Locate the cell with the specified text and output its (X, Y) center coordinate. 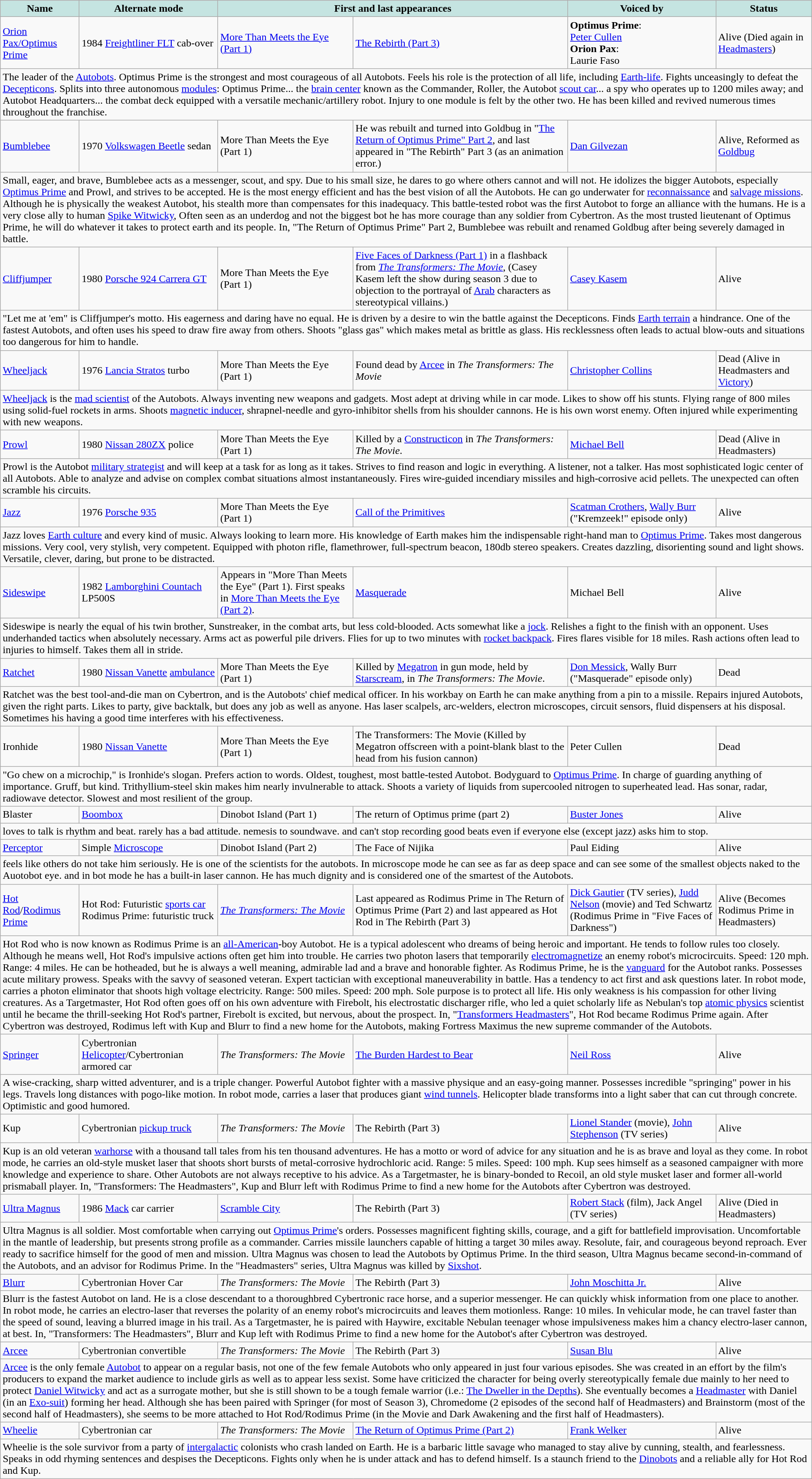
Alive (Died again in Headmasters) (763, 43)
Kup (40, 1128)
The Return of Optimus Prime (Part 2) (461, 1430)
Wheelie (40, 1430)
Frank Welker (642, 1430)
Buster Jones (642, 815)
Susan Blu (642, 1351)
Paul Eiding (642, 848)
Christopher Collins (642, 370)
Cybertronian Hover Car (148, 1282)
The Transformers: The Movie (Killed by Megatron offscreen with a point-blank blast to the head from his fusion cannon) (461, 746)
Optimus Prime: Peter CullenOrion Pax: Laurie Faso (642, 43)
Blaster (40, 815)
Scramble City (285, 1208)
1980 Nissan Vanette (148, 746)
Sideswipe (40, 593)
The return of Optimus prime (part 2) (461, 815)
Cybertronian convertible (148, 1351)
Ratchet (40, 673)
Alive (Died in Headmasters) (763, 1208)
The Burden Hardest to Bear (461, 1054)
1970 Volkswagen Beetle sedan (148, 146)
John Moschitta Jr. (642, 1282)
Orion Pax/Optimus Prime (40, 43)
Alternate mode (148, 9)
Killed by a Constructicon in The Transformers: The Movie. (461, 444)
Wheeljack (40, 370)
Call of the Primitives (461, 512)
Prowl (40, 444)
Dinobot Island (Part 2) (285, 848)
First and last appearances (393, 9)
1982 Lamborghini Countach LP500S (148, 593)
Ironhide (40, 746)
Robert Stack (film), Jack Angel (TV series) (642, 1208)
Dick Gautier (TV series), Judd Nelson (movie) and Ted Schwartz (Rodimus Prime in "Five Faces of Darkness") (642, 910)
1980 Nissan 280ZX police (148, 444)
1976 Porsche 935 (148, 512)
1986 Mack car carrier (148, 1208)
Voiced by (642, 9)
Dinobot Island (Part 1) (285, 815)
Ultra Magnus (40, 1208)
Cybertronian pickup truck (148, 1128)
Casey Kasem (642, 279)
Dan Gilvezan (642, 146)
Arcee (40, 1351)
Cybertronian Helicopter/Cybertronian armored car (148, 1054)
He was rebuilt and turned into Goldbug in "The Return of Optimus Prime" Part 2, and last appeared in "The Rebirth" Part 3 (as an animation error.) (461, 146)
Springer (40, 1054)
Cliffjumper (40, 279)
Dead (Alive in Headmasters and Victory) (763, 370)
Scatman Crothers, Wally Burr ("Kremzeek!" episode only) (642, 512)
Last appeared as Rodimus Prime in The Return of Optimus Prime (Part 2) and last appeared as Hot Rod in The Rebirth (Part 3) (461, 910)
1980 Porsche 924 Carrera GT (148, 279)
Found dead by Arcee in The Transformers: The Movie (461, 370)
Status (763, 9)
Perceptor (40, 848)
1984 Freightliner FLT cab-over (148, 43)
Bumblebee (40, 146)
Name (40, 9)
Masquerade (461, 593)
Alive (Becomes Rodimus Prime in Headmasters) (763, 910)
Boombox (148, 815)
Alive, Reformed as Goldbug (763, 146)
Don Messick, Wally Burr ("Masquerade" episode only) (642, 673)
Lionel Stander (movie), John Stephenson (TV series) (642, 1128)
Appears in "More Than Meets the Eye" (Part 1). First speaks in More Than Meets the Eye (Part 2). (285, 593)
Jazz (40, 512)
Simple Microscope (148, 848)
Killed by Megatron in gun mode, held by Starscream, in The Transformers: The Movie. (461, 673)
Dead (Alive in Headmasters) (763, 444)
Hot Rod: Futuristic sports car Rodimus Prime: futuristic truck (148, 910)
1980 Nissan Vanette ambulance (148, 673)
Peter Cullen (642, 746)
Cybertronian car (148, 1430)
1976 Lancia Stratos turbo (148, 370)
Hot Rod/Rodimus Prime (40, 910)
Neil Ross (642, 1054)
The Face of Nijika (461, 848)
Blurr (40, 1282)
